Find where the given text appears and provide that cell's center as (X, Y) coordinate. 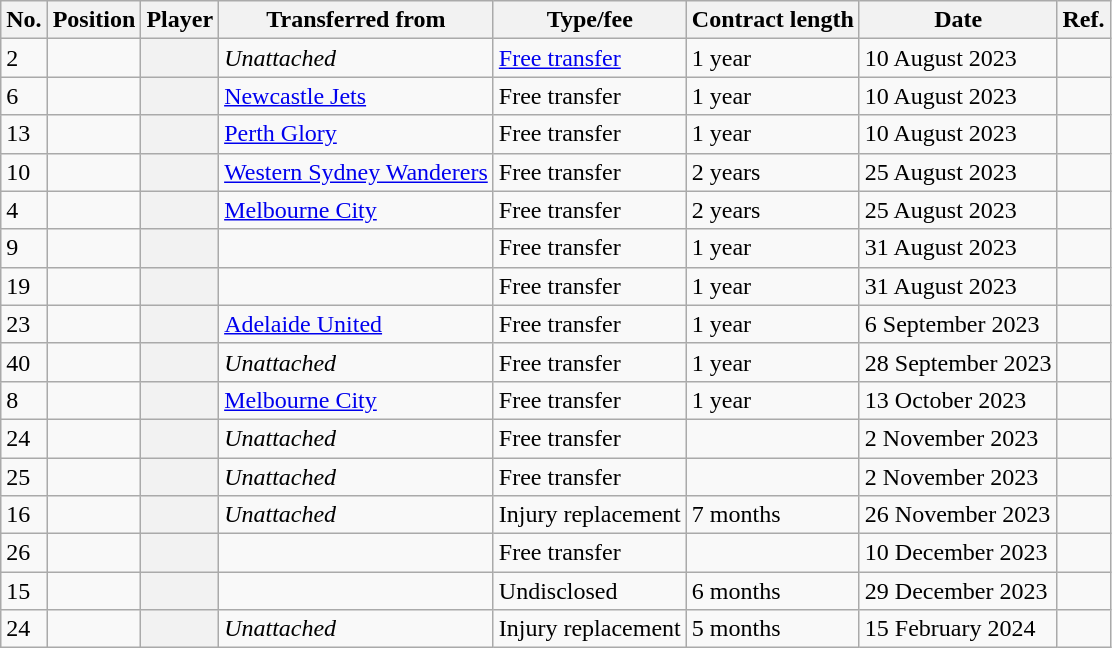
No. (24, 20)
13 (24, 134)
28 September 2023 (958, 362)
6 (24, 96)
16 (24, 515)
Adelaide United (356, 324)
10 (24, 172)
Date (958, 20)
4 (24, 210)
9 (24, 248)
Contract length (772, 20)
8 (24, 400)
40 (24, 362)
26 (24, 553)
Ref. (1084, 20)
Western Sydney Wanderers (356, 172)
Player (180, 20)
15 February 2024 (958, 629)
13 October 2023 (958, 400)
26 November 2023 (958, 515)
29 December 2023 (958, 591)
5 months (772, 629)
7 months (772, 515)
6 September 2023 (958, 324)
15 (24, 591)
23 (24, 324)
Newcastle Jets (356, 96)
6 months (772, 591)
2 (24, 58)
Perth Glory (356, 134)
25 (24, 477)
Transferred from (356, 20)
Position (94, 20)
19 (24, 286)
Type/fee (590, 20)
10 December 2023 (958, 553)
Undisclosed (590, 591)
